Return the [X, Y] coordinate for the center point of the cell that contains the specified text.  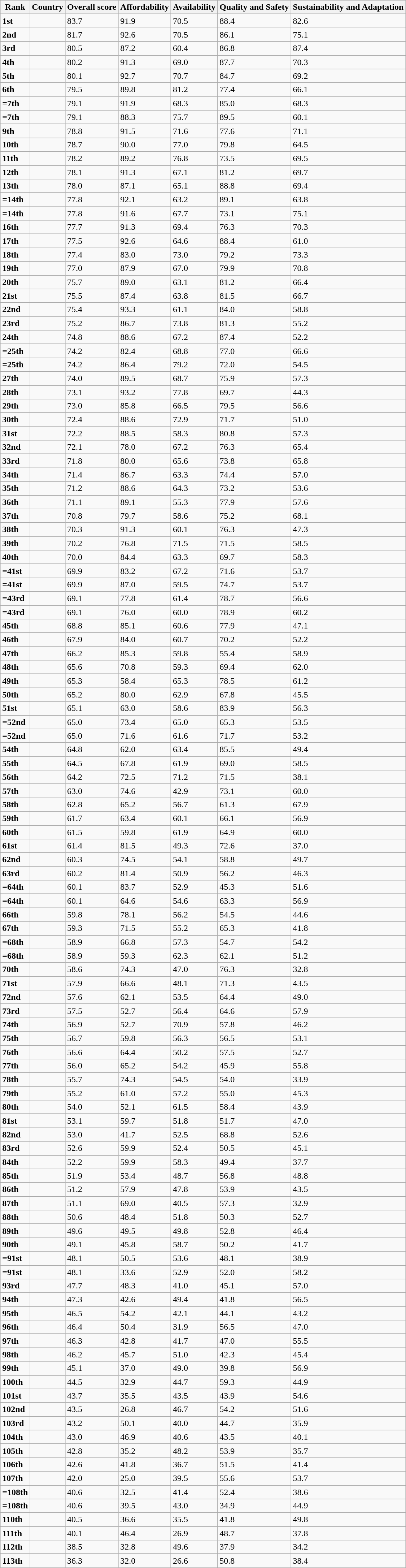
37.8 [348, 1533]
49.1 [92, 1244]
49.3 [194, 846]
86.1 [254, 35]
87th [15, 1203]
85th [15, 1176]
97th [15, 1341]
48.3 [145, 1286]
49.7 [348, 860]
90.0 [145, 144]
78.9 [254, 612]
88th [15, 1217]
52.8 [254, 1231]
38.5 [92, 1547]
75.5 [92, 296]
71st [15, 983]
67th [15, 928]
67.1 [194, 172]
89.2 [145, 158]
23rd [15, 323]
49th [15, 681]
74.4 [254, 475]
72.4 [92, 420]
61st [15, 846]
55.7 [92, 1080]
5th [15, 76]
84.7 [254, 76]
20th [15, 282]
42.1 [194, 1313]
82.6 [348, 21]
52.0 [254, 1272]
31st [15, 433]
51.7 [254, 1121]
73.2 [254, 488]
103rd [15, 1423]
72.5 [145, 777]
47.7 [92, 1286]
64.8 [92, 750]
78th [15, 1080]
42.9 [194, 791]
33rd [15, 461]
67.0 [194, 268]
86.8 [254, 48]
81.3 [254, 323]
50.1 [145, 1423]
50.4 [145, 1327]
74th [15, 1024]
71.4 [92, 475]
77.6 [254, 131]
72.9 [194, 420]
33.9 [348, 1080]
57.2 [194, 1093]
62.9 [194, 695]
55.8 [348, 1066]
16th [15, 227]
49.5 [145, 1231]
70.0 [92, 557]
83.0 [145, 255]
75.9 [254, 378]
Rank [15, 7]
82.4 [145, 351]
27th [15, 378]
85.1 [145, 626]
73.5 [254, 158]
79.7 [145, 516]
Sustainability and Adaptation [348, 7]
46th [15, 640]
66.8 [145, 942]
47.1 [348, 626]
61.6 [194, 736]
68.7 [194, 378]
45.4 [348, 1355]
80.1 [92, 76]
55th [15, 763]
58.2 [348, 1272]
9th [15, 131]
55.0 [254, 1093]
81.7 [92, 35]
90th [15, 1244]
55.6 [254, 1478]
87.7 [254, 62]
94th [15, 1300]
26.9 [194, 1533]
48.2 [194, 1451]
50.6 [92, 1217]
91.5 [145, 131]
18th [15, 255]
86.4 [145, 364]
29th [15, 406]
79.8 [254, 144]
93.3 [145, 310]
107th [15, 1478]
10th [15, 144]
26.8 [145, 1409]
80th [15, 1107]
13th [15, 186]
50.9 [194, 873]
72.1 [92, 447]
54.1 [194, 860]
88.3 [145, 117]
Overall score [92, 7]
Quality and Safety [254, 7]
74.5 [145, 860]
34.2 [348, 1547]
45th [15, 626]
31.9 [194, 1327]
85.8 [145, 406]
73.3 [348, 255]
77th [15, 1066]
53.4 [145, 1176]
93.2 [145, 392]
77.7 [92, 227]
61.1 [194, 310]
91.6 [145, 213]
74.0 [92, 378]
93rd [15, 1286]
3rd [15, 48]
25.0 [145, 1478]
45.7 [145, 1355]
59th [15, 818]
88.8 [254, 186]
42.3 [254, 1355]
Availability [194, 7]
38.9 [348, 1258]
33.6 [145, 1272]
47th [15, 653]
46.9 [145, 1437]
66th [15, 915]
102nd [15, 1409]
53.0 [92, 1135]
69.2 [348, 76]
32.0 [145, 1561]
87.0 [145, 584]
47.8 [194, 1189]
39.8 [254, 1368]
87.9 [145, 268]
74.7 [254, 584]
59.5 [194, 584]
101st [15, 1396]
38.6 [348, 1492]
37.9 [254, 1547]
87.2 [145, 48]
26.6 [194, 1561]
57th [15, 791]
48.4 [145, 1217]
70.7 [194, 76]
2nd [15, 35]
32nd [15, 447]
62nd [15, 860]
40th [15, 557]
89.8 [145, 90]
51.1 [92, 1203]
83rd [15, 1148]
98th [15, 1355]
62.3 [194, 956]
72nd [15, 997]
45.5 [348, 695]
111th [15, 1533]
36th [15, 502]
41.0 [194, 1286]
56.4 [194, 1011]
106th [15, 1464]
83.2 [145, 571]
50.8 [254, 1561]
92.7 [145, 76]
36.6 [145, 1520]
71.8 [92, 461]
55.3 [194, 502]
55.5 [348, 1341]
56th [15, 777]
38th [15, 530]
28th [15, 392]
43.7 [92, 1396]
34.9 [254, 1506]
77.5 [92, 241]
70.9 [194, 1024]
51.5 [254, 1464]
60th [15, 832]
62.8 [92, 804]
56.0 [92, 1066]
81st [15, 1121]
74.8 [92, 337]
48.8 [348, 1176]
63.2 [194, 200]
54.7 [254, 942]
44.3 [348, 392]
110th [15, 1520]
80.2 [92, 62]
58th [15, 804]
63rd [15, 873]
54th [15, 750]
75.4 [92, 310]
79.9 [254, 268]
32.5 [145, 1492]
76th [15, 1052]
53.2 [348, 736]
92.1 [145, 200]
87.1 [145, 186]
73.4 [145, 722]
71.3 [254, 983]
40.0 [194, 1423]
24th [15, 337]
84th [15, 1162]
60.4 [194, 48]
38.1 [348, 777]
50.3 [254, 1217]
48th [15, 667]
22nd [15, 310]
66.4 [348, 282]
38.4 [348, 1561]
45.9 [254, 1066]
4th [15, 62]
69.5 [348, 158]
88.5 [145, 433]
36.3 [92, 1561]
78.2 [92, 158]
44.5 [92, 1382]
66.2 [92, 653]
59.7 [145, 1121]
75th [15, 1038]
82nd [15, 1135]
52.1 [145, 1107]
64.2 [92, 777]
60.7 [194, 640]
76.0 [145, 612]
17th [15, 241]
36.7 [194, 1464]
65.8 [348, 461]
100th [15, 1382]
60.6 [194, 626]
42.0 [92, 1478]
1st [15, 21]
80.5 [92, 48]
99th [15, 1368]
56.8 [254, 1176]
35.9 [348, 1423]
Country [48, 7]
95th [15, 1313]
61.3 [254, 804]
63.1 [194, 282]
58.7 [194, 1244]
51.9 [92, 1176]
89th [15, 1231]
72.0 [254, 364]
37.7 [348, 1162]
74.6 [145, 791]
52.5 [194, 1135]
61.2 [348, 681]
89.0 [145, 282]
96th [15, 1327]
46.7 [194, 1409]
64.3 [194, 488]
21st [15, 296]
35.2 [145, 1451]
78.8 [92, 131]
86th [15, 1189]
105th [15, 1451]
70th [15, 969]
30th [15, 420]
11th [15, 158]
45.8 [145, 1244]
34th [15, 475]
85.5 [254, 750]
64.9 [254, 832]
44.1 [254, 1313]
39th [15, 543]
Affordability [145, 7]
72.6 [254, 846]
35th [15, 488]
66.5 [194, 406]
72.2 [92, 433]
19th [15, 268]
85.3 [145, 653]
44.6 [348, 915]
6th [15, 90]
37th [15, 516]
68.1 [348, 516]
112th [15, 1547]
66.7 [348, 296]
35.7 [348, 1451]
50th [15, 695]
73rd [15, 1011]
60.3 [92, 860]
85.0 [254, 103]
81.4 [145, 873]
51st [15, 708]
104th [15, 1437]
12th [15, 172]
113th [15, 1561]
67.7 [194, 213]
57.8 [254, 1024]
84.4 [145, 557]
61.7 [92, 818]
46.5 [92, 1313]
65.4 [348, 447]
83.9 [254, 708]
80.8 [254, 433]
55.4 [254, 653]
78.5 [254, 681]
79th [15, 1093]
